Determine the (X, Y) coordinate at the center of the cell enclosing the given text.  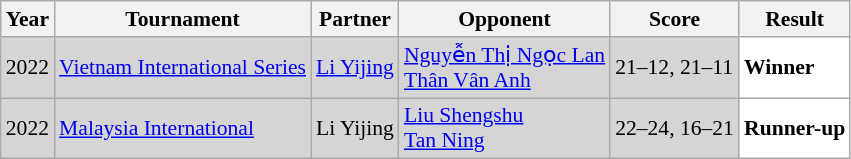
Liu Shengshu Tan Ning (504, 128)
Vietnam International Series (182, 68)
22–24, 16–21 (674, 128)
Partner (355, 19)
Nguyễn Thị Ngọc Lan Thân Vân Anh (504, 68)
Result (794, 19)
21–12, 21–11 (674, 68)
Opponent (504, 19)
Malaysia International (182, 128)
Tournament (182, 19)
Score (674, 19)
Runner-up (794, 128)
Winner (794, 68)
Year (28, 19)
